For the text-containing cell, return its midpoint in (X, Y) coordinate format. 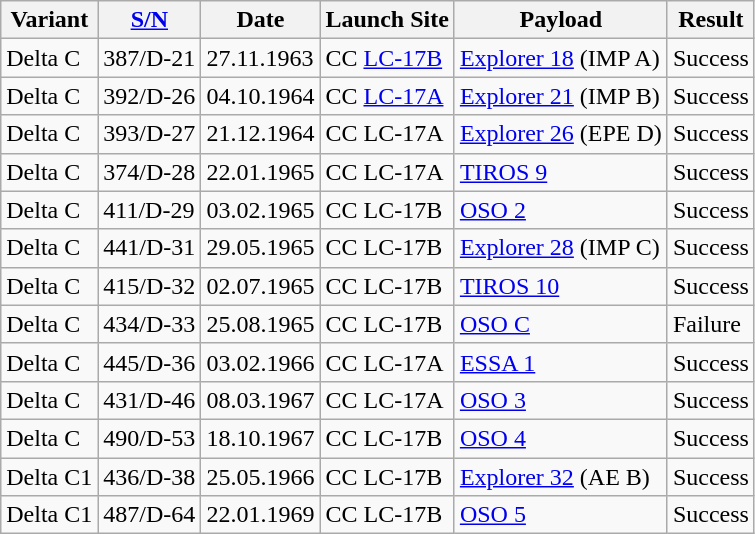
Explorer 32 (AE B) (560, 477)
03.02.1965 (260, 210)
S/N (150, 20)
29.05.1965 (260, 248)
490/D-53 (150, 438)
TIROS 9 (560, 172)
08.03.1967 (260, 400)
434/D-33 (150, 324)
OSO 2 (560, 210)
27.11.1963 (260, 58)
22.01.1969 (260, 515)
445/D-36 (150, 362)
436/D-38 (150, 477)
Explorer 21 (IMP B) (560, 96)
21.12.1964 (260, 134)
Explorer 28 (IMP C) (560, 248)
25.05.1966 (260, 477)
415/D-32 (150, 286)
OSO C (560, 324)
OSO 5 (560, 515)
441/D-31 (150, 248)
Variant (50, 20)
22.01.1965 (260, 172)
OSO 4 (560, 438)
Explorer 26 (EPE D) (560, 134)
393/D-27 (150, 134)
Explorer 18 (IMP A) (560, 58)
431/D-46 (150, 400)
387/D-21 (150, 58)
Date (260, 20)
487/D-64 (150, 515)
02.07.1965 (260, 286)
Result (710, 20)
Launch Site (387, 20)
04.10.1964 (260, 96)
ESSA 1 (560, 362)
TIROS 10 (560, 286)
Payload (560, 20)
Failure (710, 324)
374/D-28 (150, 172)
03.02.1966 (260, 362)
OSO 3 (560, 400)
25.08.1965 (260, 324)
18.10.1967 (260, 438)
411/D-29 (150, 210)
392/D-26 (150, 96)
